Locate the cell with the specified text and output its (X, Y) center coordinate. 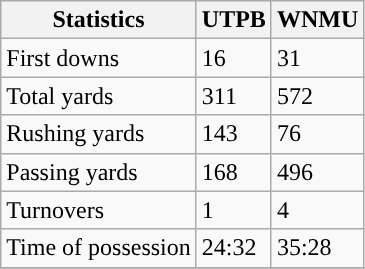
Turnovers (99, 210)
4 (317, 210)
31 (317, 58)
WNMU (317, 20)
1 (234, 210)
UTPB (234, 20)
Statistics (99, 20)
496 (317, 172)
168 (234, 172)
Time of possession (99, 248)
Total yards (99, 96)
24:32 (234, 248)
311 (234, 96)
16 (234, 58)
572 (317, 96)
First downs (99, 58)
Rushing yards (99, 134)
Passing yards (99, 172)
76 (317, 134)
35:28 (317, 248)
143 (234, 134)
